Locate the cell with the specified text and output its (X, Y) center coordinate. 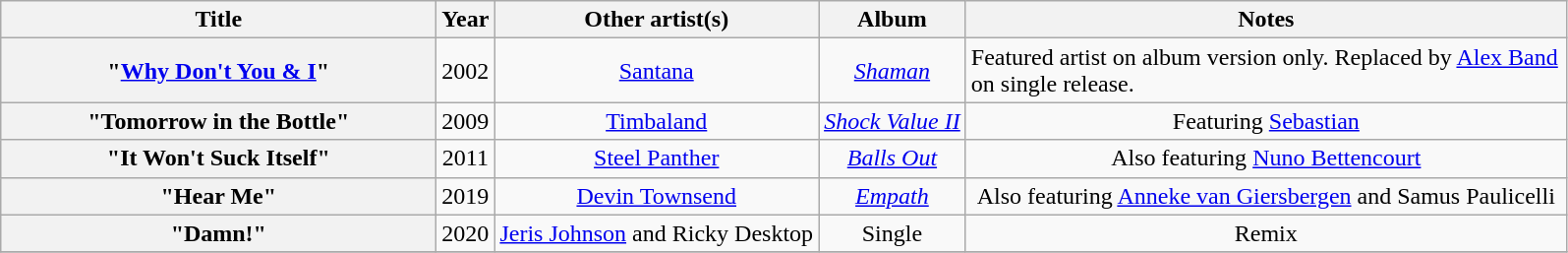
Notes (1266, 20)
Empath (893, 196)
"It Won't Suck Itself" (218, 158)
Shaman (893, 71)
"Hear Me" (218, 196)
Other artist(s) (657, 20)
Single (893, 233)
Devin Townsend (657, 196)
"Damn!" (218, 233)
2020 (466, 233)
Featuring Sebastian (1266, 121)
Remix (1266, 233)
Featured artist on album version only. Replaced by Alex Band on single release. (1266, 71)
2011 (466, 158)
Also featuring Nuno Bettencourt (1266, 158)
Also featuring Anneke van Giersbergen and Samus Paulicelli (1266, 196)
2009 (466, 121)
Balls Out (893, 158)
2019 (466, 196)
Year (466, 20)
Album (893, 20)
"Why Don't You & I" (218, 71)
Jeris Johnson and Ricky Desktop (657, 233)
Title (218, 20)
"Tomorrow in the Bottle" (218, 121)
Timbaland (657, 121)
Santana (657, 71)
2002 (466, 71)
Steel Panther (657, 158)
Shock Value II (893, 121)
